Capture the cell that displays the provided text and extract its (X, Y) central coordinate. 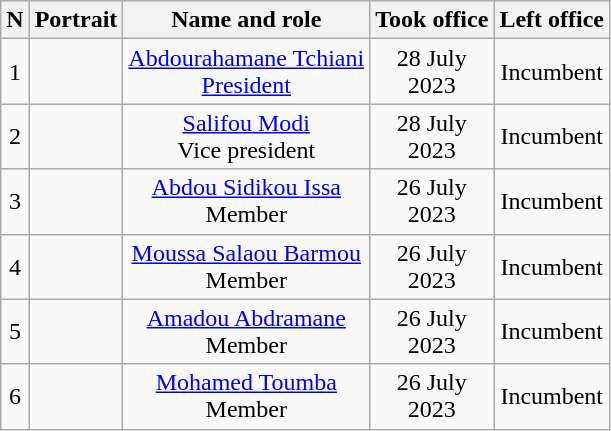
Name and role (246, 20)
Left office (552, 20)
Took office (432, 20)
Abdou Sidikou IssaMember (246, 202)
4 (15, 266)
5 (15, 332)
Mohamed ToumbaMember (246, 396)
Portrait (76, 20)
3 (15, 202)
Salifou ModiVice president (246, 136)
2 (15, 136)
Abdourahamane TchianiPresident (246, 72)
Amadou AbdramaneMember (246, 332)
Moussa Salaou BarmouMember (246, 266)
N (15, 20)
1 (15, 72)
6 (15, 396)
